Extract the [X, Y] coordinate from the center of the cell holding the provided text.  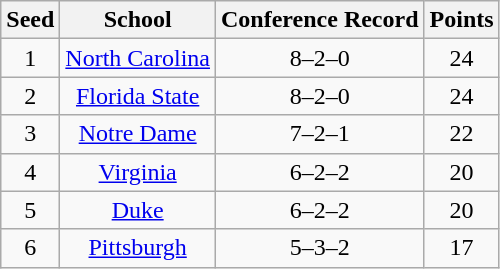
Conference Record [320, 20]
Florida State [138, 96]
Points [462, 20]
1 [30, 58]
Pittsburgh [138, 248]
17 [462, 248]
5 [30, 210]
Duke [138, 210]
7–2–1 [320, 134]
3 [30, 134]
22 [462, 134]
Seed [30, 20]
5–3–2 [320, 248]
6 [30, 248]
School [138, 20]
Notre Dame [138, 134]
4 [30, 172]
Virginia [138, 172]
North Carolina [138, 58]
2 [30, 96]
